Return the [X, Y] coordinate for the center point of the cell that contains the specified text.  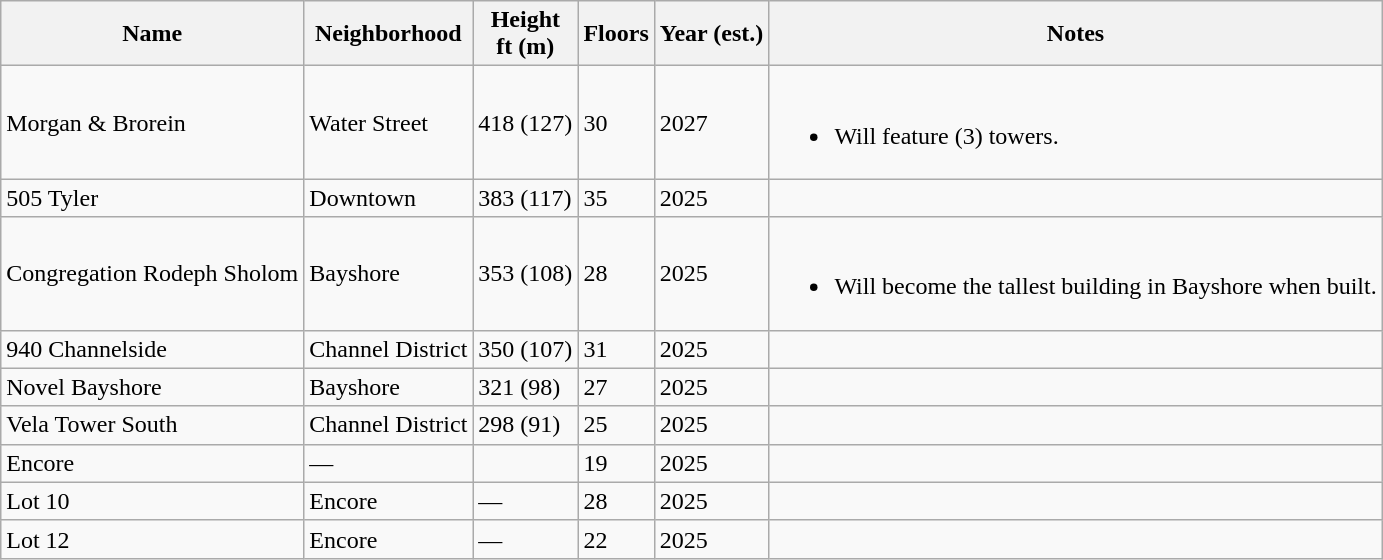
27 [616, 387]
353 (108) [526, 274]
31 [616, 349]
Heightft (m) [526, 34]
35 [616, 198]
Congregation Rodeph Sholom [152, 274]
298 (91) [526, 425]
505 Tyler [152, 198]
Downtown [388, 198]
Name [152, 34]
22 [616, 539]
Novel Bayshore [152, 387]
Notes [1076, 34]
383 (117) [526, 198]
Lot 10 [152, 501]
30 [616, 122]
25 [616, 425]
418 (127) [526, 122]
Vela Tower South [152, 425]
Lot 12 [152, 539]
Morgan & Brorein [152, 122]
321 (98) [526, 387]
940 Channelside [152, 349]
Will become the tallest building in Bayshore when built. [1076, 274]
Year (est.) [712, 34]
19 [616, 463]
Floors [616, 34]
350 (107) [526, 349]
Will feature (3) towers. [1076, 122]
2027 [712, 122]
Neighborhood [388, 34]
Water Street [388, 122]
